Return the (x, y) coordinate for the center point of the cell that contains the specified text.  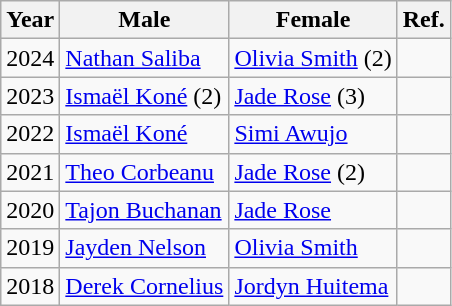
2019 (30, 248)
2020 (30, 210)
2021 (30, 172)
Derek Cornelius (144, 286)
Jade Rose (3) (313, 96)
Ismaël Koné (144, 134)
Tajon Buchanan (144, 210)
Male (144, 20)
Female (313, 20)
Year (30, 20)
Jayden Nelson (144, 248)
Jade Rose (2) (313, 172)
Nathan Saliba (144, 58)
2018 (30, 286)
Simi Awujo (313, 134)
Olivia Smith (2) (313, 58)
Ref. (424, 20)
Ismaël Koné (2) (144, 96)
Theo Corbeanu (144, 172)
2024 (30, 58)
2022 (30, 134)
Olivia Smith (313, 248)
Jordyn Huitema (313, 286)
Jade Rose (313, 210)
2023 (30, 96)
